Identify which cell holds the provided text, then report its (x, y) central coordinate. 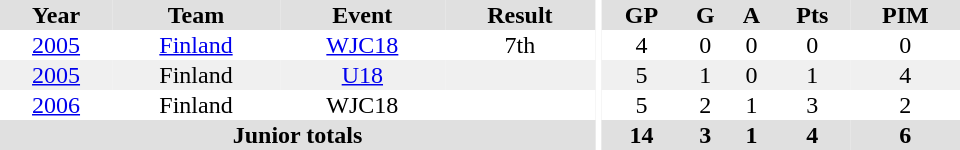
Junior totals (298, 135)
2006 (56, 105)
7th (520, 45)
14 (642, 135)
G (705, 15)
GP (642, 15)
Year (56, 15)
Event (362, 15)
A (752, 15)
Team (196, 15)
6 (906, 135)
Result (520, 15)
PIM (906, 15)
U18 (362, 75)
Pts (812, 15)
